From the cell containing the given text, extract its center point as (X, Y) coordinate. 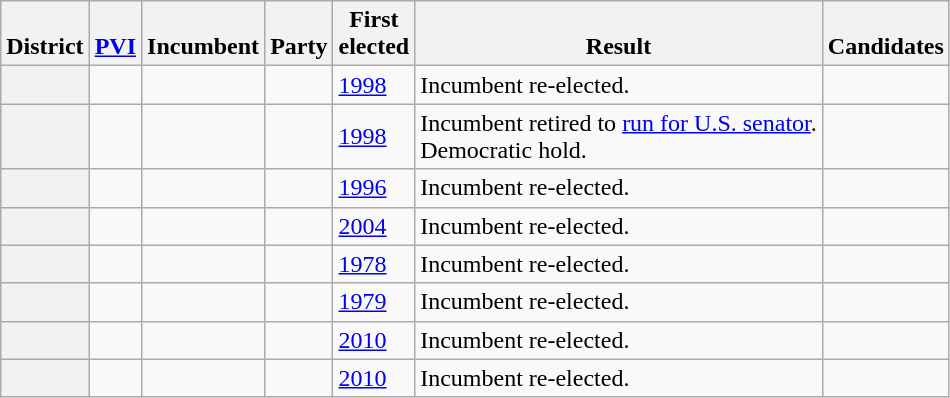
PVI (115, 34)
Candidates (886, 34)
2004 (374, 226)
1978 (374, 264)
Party (299, 34)
1996 (374, 188)
District (45, 34)
Incumbent retired to run for U.S. senator.Democratic hold. (619, 136)
Result (619, 34)
Firstelected (374, 34)
Incumbent (204, 34)
1979 (374, 302)
